Search for the cell housing the specified text and yield its (X, Y) center coordinate. 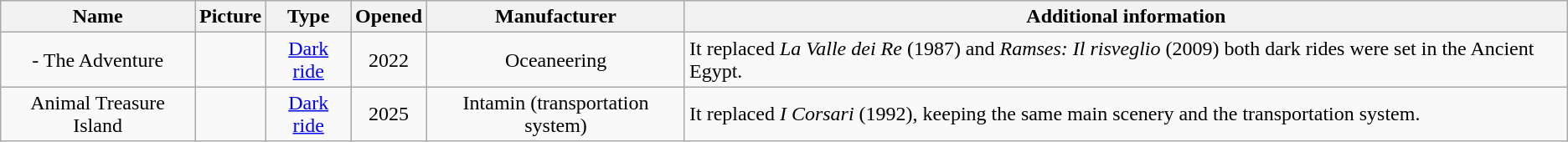
Manufacturer (556, 17)
2025 (389, 114)
Intamin (transportation system) (556, 114)
Type (308, 17)
Name (98, 17)
Oceaneering (556, 60)
2022 (389, 60)
It replaced La Valle dei Re (1987) and Ramses: Il risveglio (2009) both dark rides were set in the Ancient Egypt. (1126, 60)
Opened (389, 17)
- The Adventure (98, 60)
Picture (230, 17)
Additional information (1126, 17)
It replaced I Corsari (1992), keeping the same main scenery and the transportation system. (1126, 114)
Animal Treasure Island (98, 114)
